Scan for the cell matching the given text and deliver its [x, y] coordinate at center. 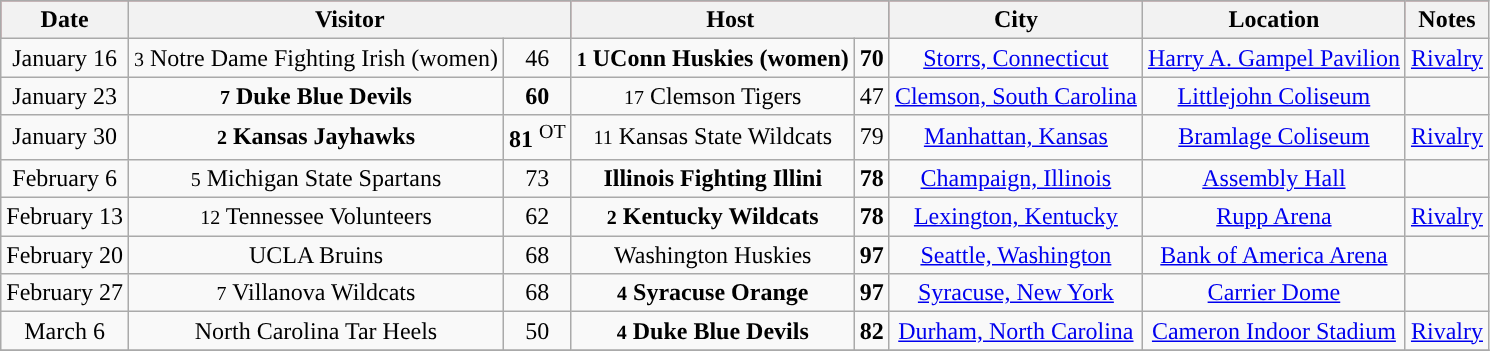
February 20 [65, 255]
Bramlage Coliseum [1274, 138]
82 [872, 331]
March 6 [65, 331]
73 [537, 178]
50 [537, 331]
Syracuse, New York [1016, 293]
Clemson, South Carolina [1016, 96]
62 [537, 217]
Notes [1446, 20]
Storrs, Connecticut [1016, 58]
February 13 [65, 217]
Date [65, 20]
Illinois Fighting Illini [712, 178]
January 23 [65, 96]
46 [537, 58]
Location [1274, 20]
Rupp Arena [1274, 217]
5 Michigan State Spartans [316, 178]
4 Syracuse Orange [712, 293]
Lexington, Kentucky [1016, 217]
7 Duke Blue Devils [316, 96]
Manhattan, Kansas [1016, 138]
79 [872, 138]
1 UConn Huskies (women) [712, 58]
Durham, North Carolina [1016, 331]
Champaign, Illinois [1016, 178]
Assembly Hall [1274, 178]
Seattle, Washington [1016, 255]
Host [730, 20]
February 27 [65, 293]
Washington Huskies [712, 255]
North Carolina Tar Heels [316, 331]
City [1016, 20]
Cameron Indoor Stadium [1274, 331]
4 Duke Blue Devils [712, 331]
January 30 [65, 138]
Littlejohn Coliseum [1274, 96]
2 Kentucky Wildcats [712, 217]
Bank of America Arena [1274, 255]
Carrier Dome [1274, 293]
12 Tennessee Volunteers [316, 217]
11 Kansas State Wildcats [712, 138]
February 6 [65, 178]
3 Notre Dame Fighting Irish (women) [316, 58]
81 OT [537, 138]
7 Villanova Wildcats [316, 293]
Harry A. Gampel Pavilion [1274, 58]
47 [872, 96]
January 16 [65, 58]
UCLA Bruins [316, 255]
60 [537, 96]
70 [872, 58]
Visitor [350, 20]
17 Clemson Tigers [712, 96]
2 Kansas Jayhawks [316, 138]
